Output the [X, Y] coordinate of the center of the cell containing the given text.  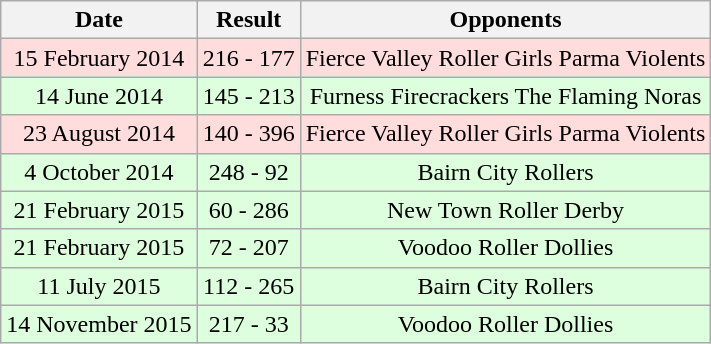
217 - 33 [248, 324]
Furness Firecrackers The Flaming Noras [506, 96]
14 November 2015 [99, 324]
14 June 2014 [99, 96]
15 February 2014 [99, 58]
Result [248, 20]
140 - 396 [248, 134]
4 October 2014 [99, 172]
23 August 2014 [99, 134]
72 - 207 [248, 248]
11 July 2015 [99, 286]
112 - 265 [248, 286]
216 - 177 [248, 58]
145 - 213 [248, 96]
New Town Roller Derby [506, 210]
248 - 92 [248, 172]
Date [99, 20]
60 - 286 [248, 210]
Opponents [506, 20]
